Search for the cell housing the specified text and yield its (x, y) center coordinate. 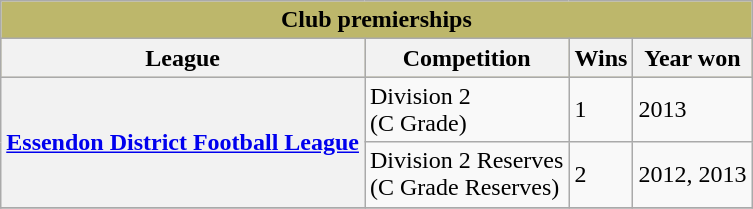
2 (601, 174)
League (183, 58)
Year won (692, 58)
Division 2(C Grade) (466, 110)
2013 (692, 110)
2012, 2013 (692, 174)
Essendon District Football League (183, 142)
Competition (466, 58)
Club premierships (376, 20)
1 (601, 110)
Wins (601, 58)
Division 2 Reserves(C Grade Reserves) (466, 174)
